For the text-containing cell, return its midpoint in [x, y] coordinate format. 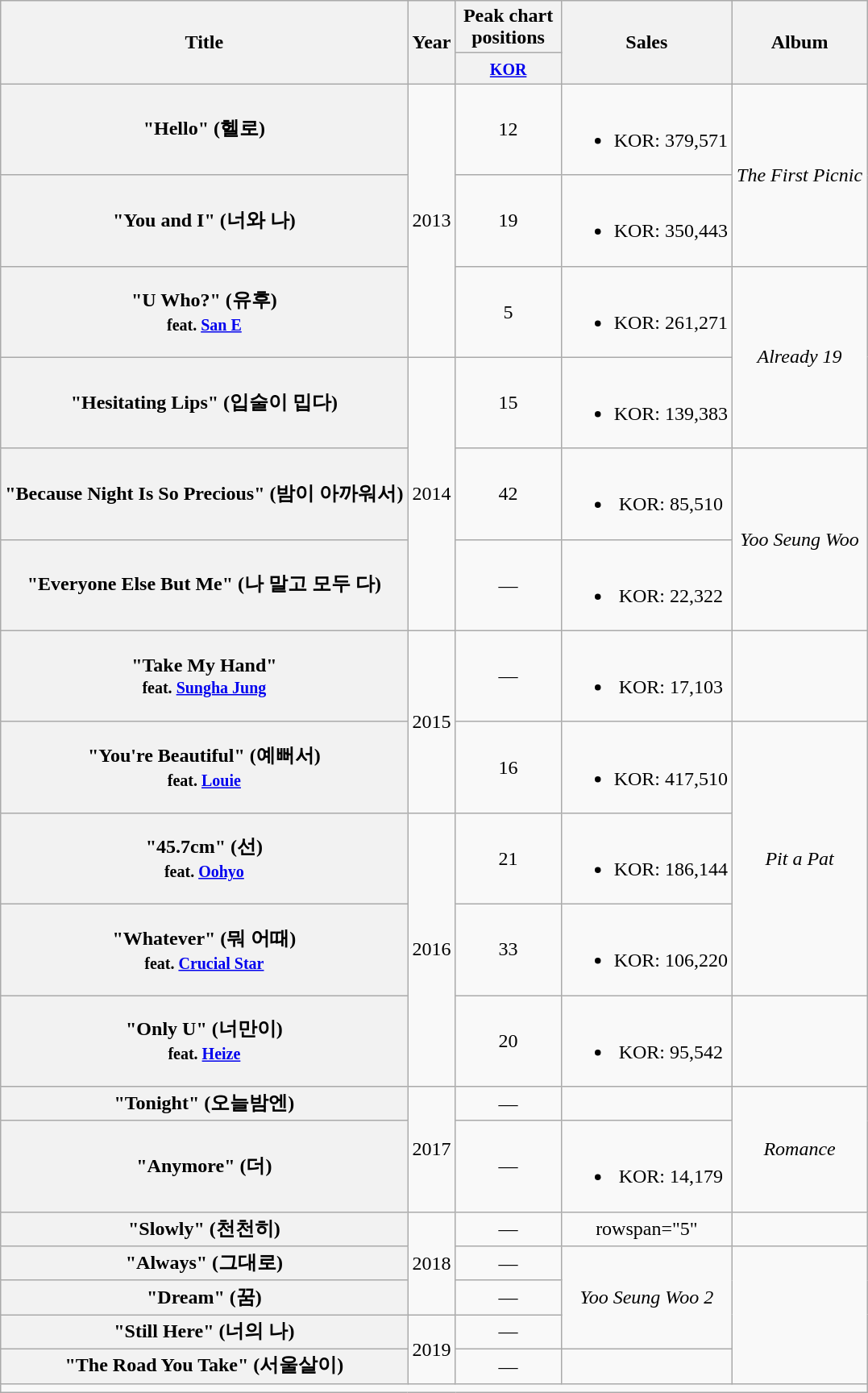
2014 [432, 493]
Peak chart positions [508, 27]
Album [799, 42]
KOR: 95,542 [646, 1040]
KOR: 14,179 [646, 1166]
"You and I" (너와 나) [205, 221]
2013 [432, 221]
Year [432, 42]
"Because Night Is So Precious" (밤이 아까워서) [205, 493]
12 [508, 129]
16 [508, 767]
2019 [432, 1349]
Already 19 [799, 357]
"U Who?" (유후)feat. San E [205, 311]
"Everyone Else But Me" (나 말고 모두 다) [205, 585]
"Only U" (너만이)feat. Heize [205, 1040]
20 [508, 1040]
KOR [508, 69]
Yoo Seung Woo [799, 539]
"Anymore" (더) [205, 1166]
Sales [646, 42]
2016 [432, 950]
"Whatever" (뭐 어때)feat. Crucial Star [205, 950]
19 [508, 221]
KOR: 139,383 [646, 403]
2017 [432, 1150]
Title [205, 42]
"Always" (그대로) [205, 1264]
42 [508, 493]
KOR: 186,144 [646, 858]
"Take My Hand"feat. Sungha Jung [205, 676]
KOR: 106,220 [646, 950]
The First Picnic [799, 175]
"Still Here" (너의 나) [205, 1332]
"You're Beautiful" (예뻐서)feat. Louie [205, 767]
"45.7cm" (선) feat. Oohyo [205, 858]
KOR: 350,443 [646, 221]
33 [508, 950]
5 [508, 311]
Pit a Pat [799, 858]
KOR: 261,271 [646, 311]
"Hello" (헬로) [205, 129]
rowspan="5" [646, 1229]
21 [508, 858]
"Dream" (꿈) [205, 1298]
KOR: 417,510 [646, 767]
KOR: 17,103 [646, 676]
"Hesitating Lips" (입술이 밉다) [205, 403]
"Tonight" (오늘밤엔) [205, 1104]
Yoo Seung Woo 2 [646, 1298]
"The Road You Take" (서울살이) [205, 1366]
Romance [799, 1150]
"Slowly" (천천히) [205, 1229]
KOR: 379,571 [646, 129]
15 [508, 403]
2015 [432, 721]
KOR: 22,322 [646, 585]
2018 [432, 1263]
KOR: 85,510 [646, 493]
